Determine the (x, y) coordinate at the center of the cell enclosing the given text.  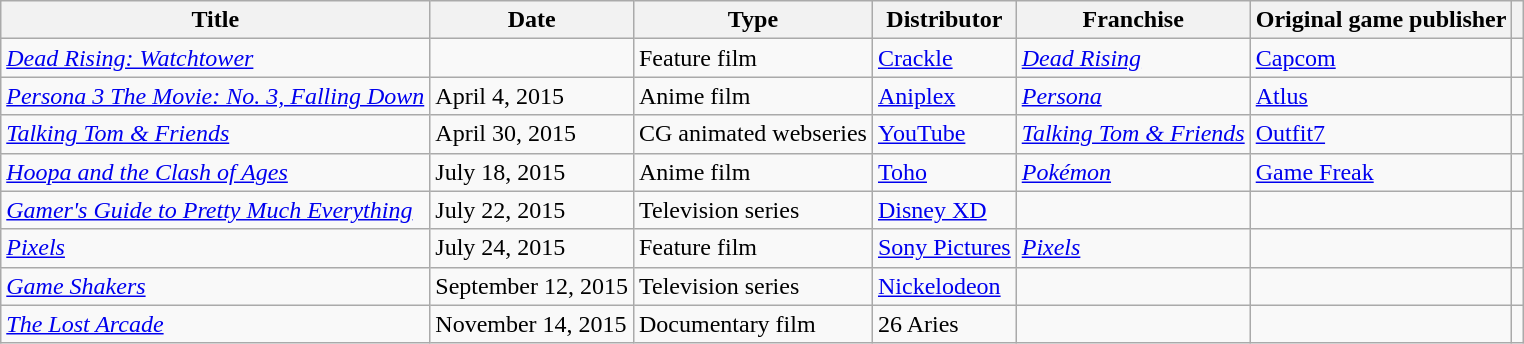
Game Freak (1381, 172)
April 30, 2015 (532, 134)
Franchise (1133, 20)
Outfit7 (1381, 134)
Pokémon (1133, 172)
July 24, 2015 (532, 248)
Title (216, 20)
July 18, 2015 (532, 172)
Aniplex (944, 96)
September 12, 2015 (532, 286)
CG animated webseries (752, 134)
Dead Rising: Watchtower (216, 58)
26 Aries (944, 324)
Hoopa and the Clash of Ages (216, 172)
YouTube (944, 134)
November 14, 2015 (532, 324)
Sony Pictures (944, 248)
Documentary film (752, 324)
Date (532, 20)
Persona 3 The Movie: No. 3, Falling Down (216, 96)
Game Shakers (216, 286)
Atlus (1381, 96)
Dead Rising (1133, 58)
Distributor (944, 20)
Nickelodeon (944, 286)
Type (752, 20)
Capcom (1381, 58)
Disney XD (944, 210)
July 22, 2015 (532, 210)
Original game publisher (1381, 20)
Persona (1133, 96)
The Lost Arcade (216, 324)
Gamer's Guide to Pretty Much Everything (216, 210)
Crackle (944, 58)
Toho (944, 172)
April 4, 2015 (532, 96)
